Find where the given text appears and provide that cell's center as (X, Y) coordinate. 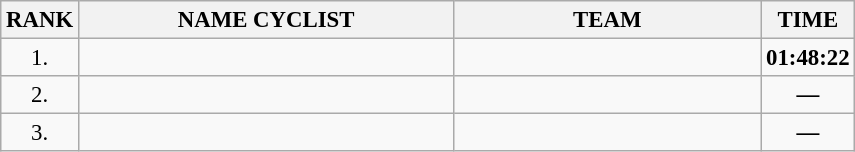
NAME CYCLIST (266, 20)
TIME (808, 20)
RANK (40, 20)
2. (40, 95)
01:48:22 (808, 58)
3. (40, 133)
1. (40, 58)
TEAM (608, 20)
